Pinpoint the cell where the given text exists, returning its [x, y] midpoint coordinate. 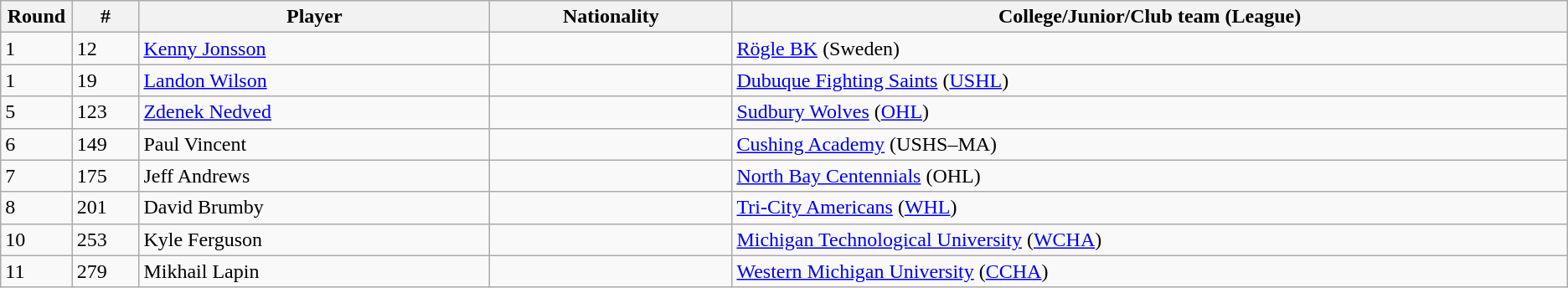
Sudbury Wolves (OHL) [1149, 112]
Kyle Ferguson [315, 239]
Cushing Academy (USHS–MA) [1149, 144]
6 [37, 144]
149 [106, 144]
10 [37, 239]
Mikhail Lapin [315, 271]
Zdenek Nedved [315, 112]
Western Michigan University (CCHA) [1149, 271]
Landon Wilson [315, 80]
253 [106, 239]
Round [37, 17]
Paul Vincent [315, 144]
David Brumby [315, 208]
College/Junior/Club team (League) [1149, 17]
Dubuque Fighting Saints (USHL) [1149, 80]
North Bay Centennials (OHL) [1149, 176]
279 [106, 271]
Kenny Jonsson [315, 49]
5 [37, 112]
19 [106, 80]
175 [106, 176]
12 [106, 49]
Player [315, 17]
# [106, 17]
8 [37, 208]
Tri-City Americans (WHL) [1149, 208]
Rögle BK (Sweden) [1149, 49]
Michigan Technological University (WCHA) [1149, 239]
201 [106, 208]
Jeff Andrews [315, 176]
Nationality [611, 17]
7 [37, 176]
11 [37, 271]
123 [106, 112]
